From the cell containing the given text, extract its center point as (x, y) coordinate. 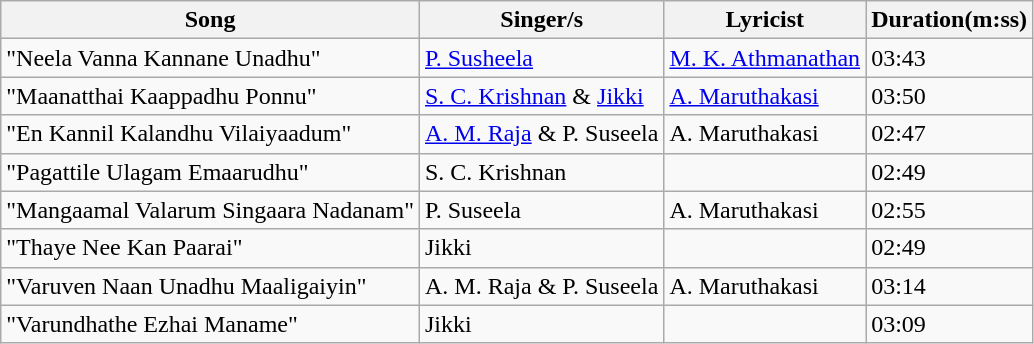
Duration(m:ss) (950, 20)
02:55 (950, 210)
"Maanatthai Kaappadhu Ponnu" (210, 96)
M. K. Athmanathan (765, 58)
P. Suseela (541, 210)
S. C. Krishnan & Jikki (541, 96)
"Neela Vanna Kannane Unadhu" (210, 58)
"En Kannil Kalandhu Vilaiyaadum" (210, 134)
03:09 (950, 324)
Singer/s (541, 20)
03:50 (950, 96)
S. C. Krishnan (541, 172)
Song (210, 20)
"Mangaamal Valarum Singaara Nadanam" (210, 210)
Lyricist (765, 20)
03:43 (950, 58)
"Varundhathe Ezhai Maname" (210, 324)
"Varuven Naan Unadhu Maaligaiyin" (210, 286)
03:14 (950, 286)
"Pagattile Ulagam Emaarudhu" (210, 172)
02:47 (950, 134)
"Thaye Nee Kan Paarai" (210, 248)
P. Susheela (541, 58)
